Capture the cell that displays the provided text and extract its (X, Y) central coordinate. 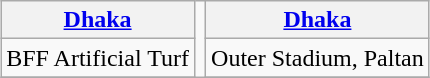
BFF Artificial Turf (98, 58)
Outer Stadium, Paltan (318, 58)
